Capture the cell that displays the provided text and extract its (X, Y) central coordinate. 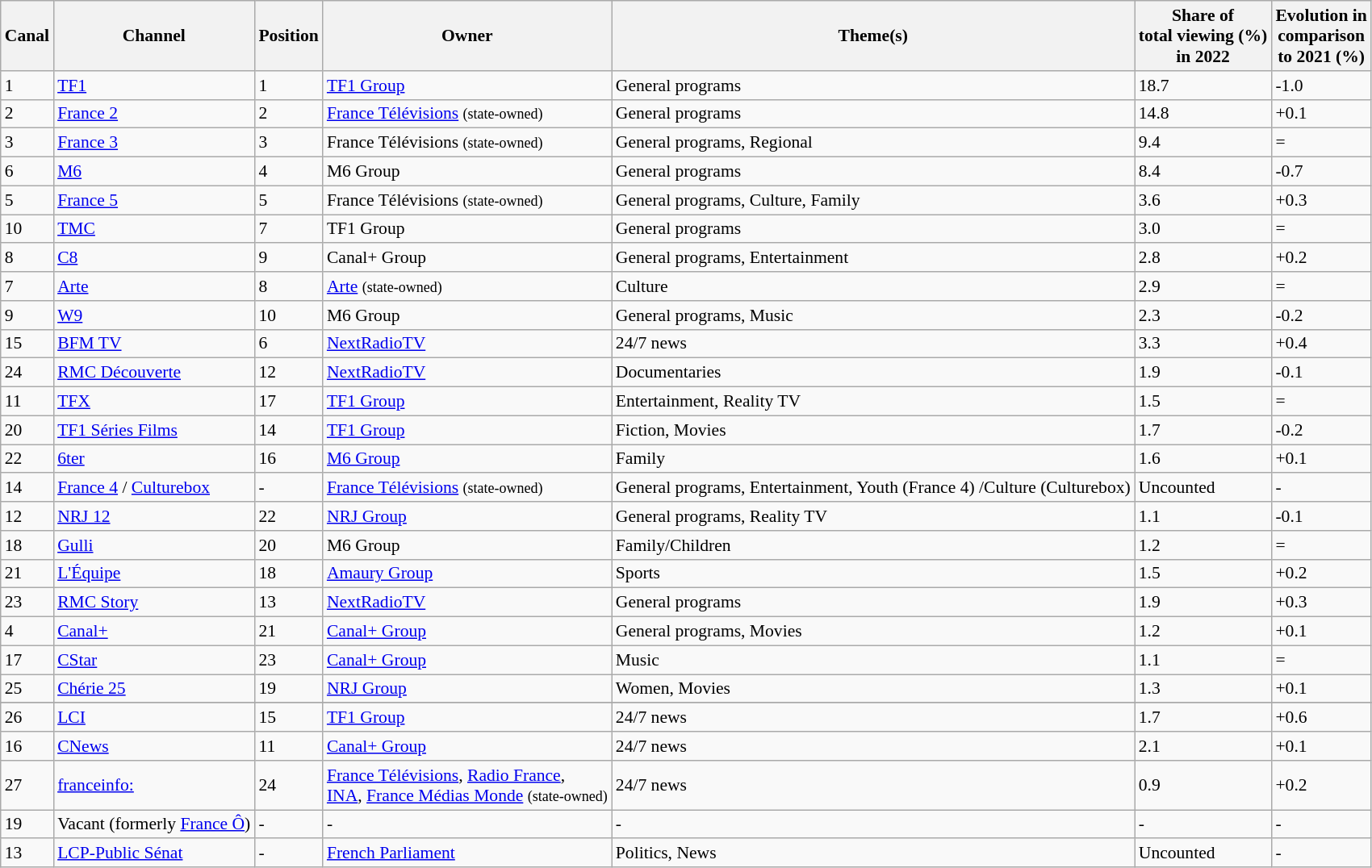
Documentaries (873, 373)
Politics, News (873, 853)
+0.4 (1321, 344)
Canal (27, 35)
W9 (153, 315)
TFX (153, 402)
8.4 (1203, 172)
Evolution incomparisonto 2021 (%) (1321, 35)
General programs, Movies (873, 632)
Position (288, 35)
2.8 (1203, 258)
TMC (153, 229)
3.6 (1203, 200)
Entertainment, Reality TV (873, 402)
BFM TV (153, 344)
Owner (467, 35)
Share oftotal viewing (%)in 2022 (1203, 35)
-1.0 (1321, 86)
14.8 (1203, 114)
26 (27, 718)
franceinfo: (153, 786)
General programs, Entertainment, Youth (France 4) /Culture (Culturebox) (873, 488)
Arte (state-owned) (467, 286)
RMC Story (153, 603)
General programs, Entertainment (873, 258)
3.3 (1203, 344)
France 3 (153, 143)
Women, Movies (873, 689)
Vacant (formerly France Ô) (153, 824)
M6 (153, 172)
Amaury Group (467, 574)
Theme(s) (873, 35)
+0.6 (1321, 718)
Canal+ (153, 632)
Family/Children (873, 545)
French Parliament (467, 853)
1.3 (1203, 689)
C8 (153, 258)
L'Équipe (153, 574)
NRJ 12 (153, 516)
18.7 (1203, 86)
2.1 (1203, 746)
France 2 (153, 114)
Channel (153, 35)
6ter (153, 459)
1.6 (1203, 459)
27 (27, 786)
Arte (153, 286)
TF1 Séries Films (153, 430)
General programs, Regional (873, 143)
France 4 / Culturebox (153, 488)
France 5 (153, 200)
CNews (153, 746)
Family (873, 459)
General programs, Reality TV (873, 516)
3.0 (1203, 229)
RMC Découverte (153, 373)
2.3 (1203, 315)
2.9 (1203, 286)
LCI (153, 718)
France Télévisions, Radio France,INA, France Médias Monde (state-owned) (467, 786)
Fiction, Movies (873, 430)
Gulli (153, 545)
Music (873, 660)
-0.7 (1321, 172)
9.4 (1203, 143)
TF1 (153, 86)
General programs, Culture, Family (873, 200)
LCP-Public Sénat (153, 853)
Sports (873, 574)
25 (27, 689)
0.9 (1203, 786)
Culture (873, 286)
General programs, Music (873, 315)
CStar (153, 660)
Chérie 25 (153, 689)
